Search for the cell housing the specified text and yield its (X, Y) center coordinate. 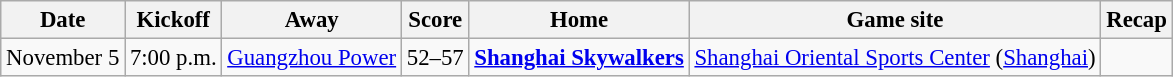
Away (312, 20)
Kickoff (174, 20)
Shanghai Oriental Sports Center (Shanghai) (895, 58)
7:00 p.m. (174, 58)
52–57 (435, 58)
Date (63, 20)
Game site (895, 20)
Recap (1136, 20)
Score (435, 20)
Home (579, 20)
November 5 (63, 58)
Guangzhou Power (312, 58)
Shanghai Skywalkers (579, 58)
